Return (x, y) of the center of cell containing provided text 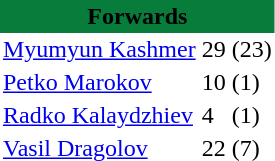
Myumyun Kashmer (100, 50)
(23) (252, 50)
4 (214, 116)
29 (214, 50)
10 (214, 82)
Radko Kalaydzhiev (100, 116)
Forwards (138, 16)
Petko Marokov (100, 82)
